Provide the [x, y] coordinate of the cell's center where the given text is located.  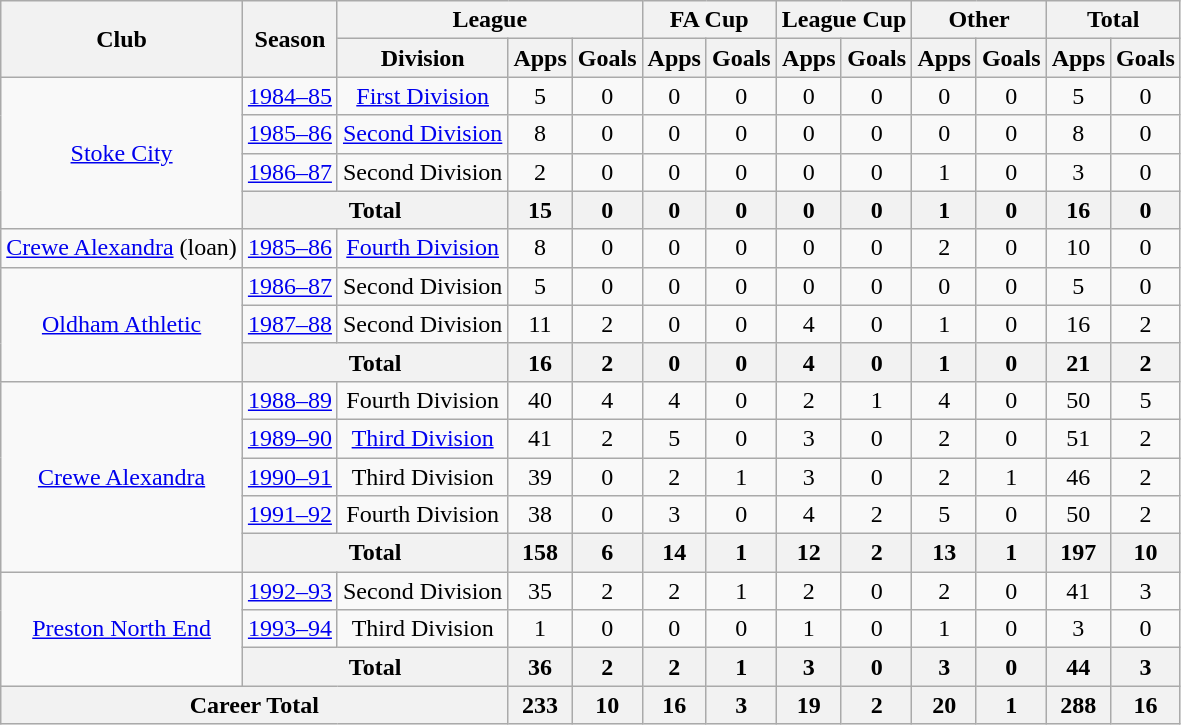
40 [540, 400]
Crewe Alexandra (loan) [122, 248]
League [490, 20]
Career Total [254, 705]
Other [979, 20]
44 [1078, 667]
1984–85 [290, 96]
12 [808, 553]
20 [944, 705]
1992–93 [290, 591]
19 [808, 705]
Stoke City [122, 153]
Preston North End [122, 629]
Oldham Athletic [122, 324]
Division [422, 58]
11 [540, 324]
Crewe Alexandra [122, 476]
1988–89 [290, 400]
1989–90 [290, 438]
Club [122, 39]
First Division [422, 96]
15 [540, 210]
1993–94 [290, 629]
36 [540, 667]
League Cup [844, 20]
1990–91 [290, 477]
1991–92 [290, 515]
FA Cup [709, 20]
38 [540, 515]
13 [944, 553]
6 [607, 553]
51 [1078, 438]
14 [674, 553]
233 [540, 705]
39 [540, 477]
288 [1078, 705]
35 [540, 591]
Season [290, 39]
158 [540, 553]
197 [1078, 553]
46 [1078, 477]
21 [1078, 362]
1987–88 [290, 324]
